Scan for the cell matching the given text and deliver its (X, Y) coordinate at center. 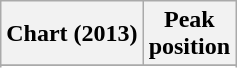
Peakposition (189, 34)
Chart (2013) (72, 34)
